Determine the [x, y] coordinate at the center of the cell enclosing the given text.  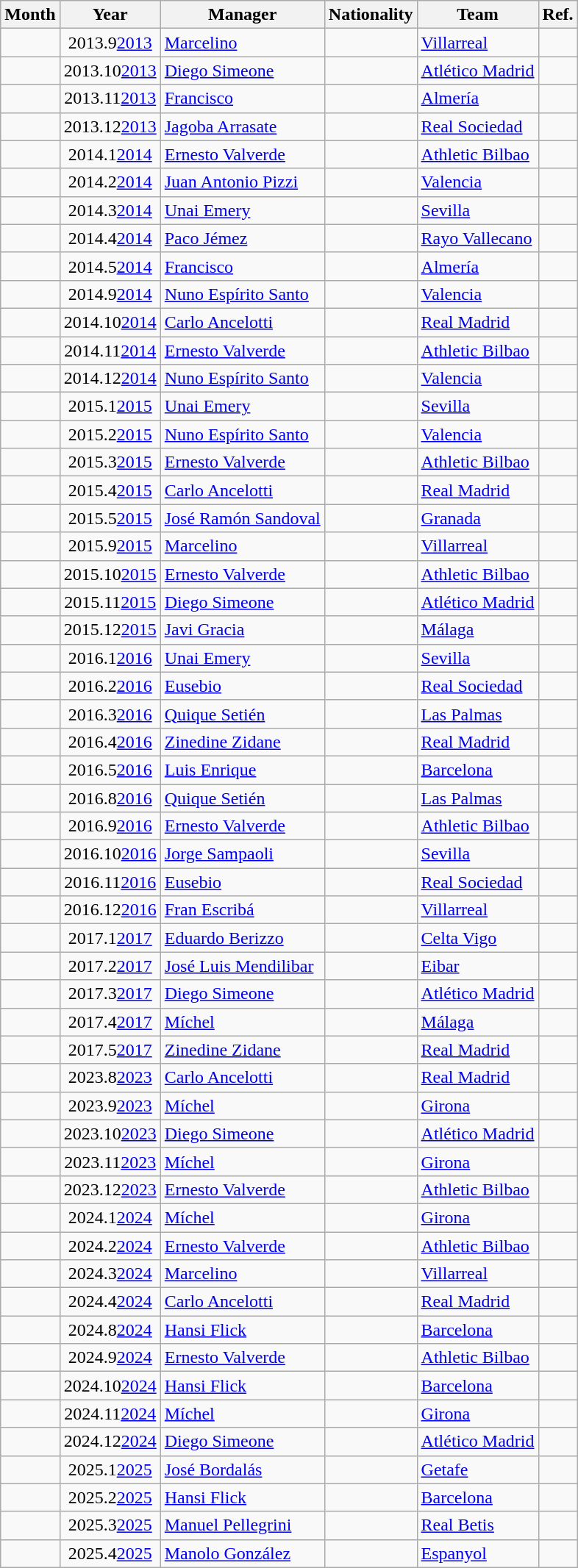
Manuel Pellegrini [243, 1525]
2015.92015 [110, 546]
Granada [478, 518]
Manager [243, 15]
Rayo Vallecano [478, 238]
2023.112023 [110, 1161]
2024.112024 [110, 1414]
2025.32025 [110, 1525]
2016.102016 [110, 854]
2023.122023 [110, 1189]
2024.32024 [110, 1274]
2013.102013 [110, 71]
2013.112013 [110, 99]
2014.112014 [110, 351]
2024.22024 [110, 1246]
2015.112015 [110, 602]
Getafe [478, 1469]
2016.122016 [110, 910]
2023.82023 [110, 1078]
2015.12015 [110, 407]
2016.92016 [110, 826]
2017.52017 [110, 1050]
Team [478, 15]
2015.102015 [110, 574]
Juan Antonio Pizzi [243, 182]
2014.22014 [110, 182]
Celta Vigo [478, 938]
2013.122013 [110, 126]
2024.12024 [110, 1217]
2014.92014 [110, 294]
Fran Escribá [243, 910]
Jorge Sampaoli [243, 854]
José Bordalás [243, 1469]
2024.122024 [110, 1442]
Ref. [557, 15]
Manolo González [243, 1553]
2025.22025 [110, 1497]
2016.32016 [110, 714]
2017.22017 [110, 966]
2015.32015 [110, 462]
José Ramón Sandoval [243, 518]
2015.122015 [110, 630]
Month [30, 15]
Eduardo Berizzo [243, 938]
2025.42025 [110, 1553]
Real Betis [478, 1525]
2025.12025 [110, 1469]
Luis Enrique [243, 770]
Javi Gracia [243, 630]
2016.42016 [110, 742]
2014.42014 [110, 238]
2016.52016 [110, 770]
2016.112016 [110, 882]
2024.102024 [110, 1386]
2015.42015 [110, 490]
2023.102023 [110, 1134]
Year [110, 15]
2014.102014 [110, 322]
Espanyol [478, 1553]
2017.42017 [110, 1022]
2014.12014 [110, 154]
Jagoba Arrasate [243, 126]
Eibar [478, 966]
2014.52014 [110, 266]
2016.22016 [110, 686]
2024.82024 [110, 1330]
2017.32017 [110, 994]
2023.92023 [110, 1106]
2015.52015 [110, 518]
2016.12016 [110, 658]
Paco Jémez [243, 238]
2024.42024 [110, 1302]
José Luis Mendilibar [243, 966]
2016.82016 [110, 798]
2017.12017 [110, 938]
2013.92013 [110, 43]
2024.92024 [110, 1358]
2014.122014 [110, 379]
2015.22015 [110, 434]
Nationality [371, 15]
2014.32014 [110, 210]
